Provide the (X, Y) coordinate of the cell's center where the given text is located.  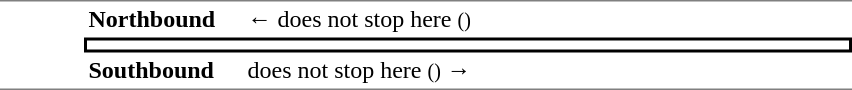
Northbound (164, 19)
← does not stop here () (548, 19)
Southbound (164, 71)
does not stop here () → (548, 71)
